Find where the given text appears and provide that cell's center as [X, Y] coordinate. 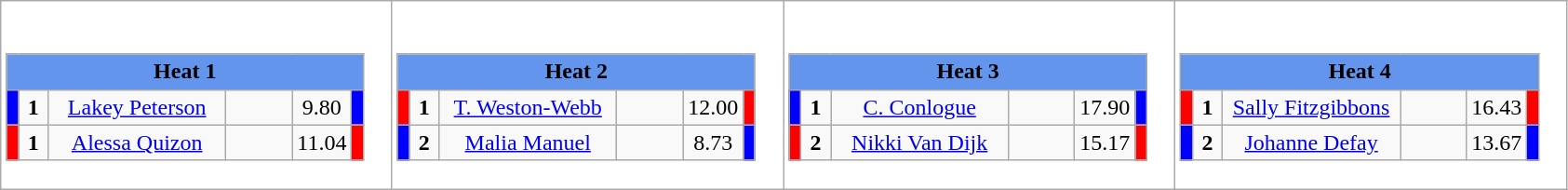
Heat 1 1 Lakey Peterson 9.80 1 Alessa Quizon 11.04 [196, 95]
Johanne Defay [1312, 142]
Nikki Van Dijk [919, 142]
16.43 [1496, 107]
Lakey Peterson [138, 107]
8.73 [713, 142]
Heat 1 [184, 72]
Heat 3 [968, 72]
15.17 [1106, 142]
13.67 [1496, 142]
Alessa Quizon [138, 142]
Heat 3 1 C. Conlogue 17.90 2 Nikki Van Dijk 15.17 [979, 95]
Malia Manuel [529, 142]
Heat 2 1 T. Weston-Webb 12.00 2 Malia Manuel 8.73 [588, 95]
9.80 [322, 107]
11.04 [322, 142]
Heat 2 [576, 72]
T. Weston-Webb [529, 107]
12.00 [713, 107]
Heat 4 1 Sally Fitzgibbons 16.43 2 Johanne Defay 13.67 [1372, 95]
17.90 [1106, 107]
Heat 4 [1360, 72]
C. Conlogue [919, 107]
Sally Fitzgibbons [1312, 107]
